Identify which cell holds the provided text, then report its (X, Y) central coordinate. 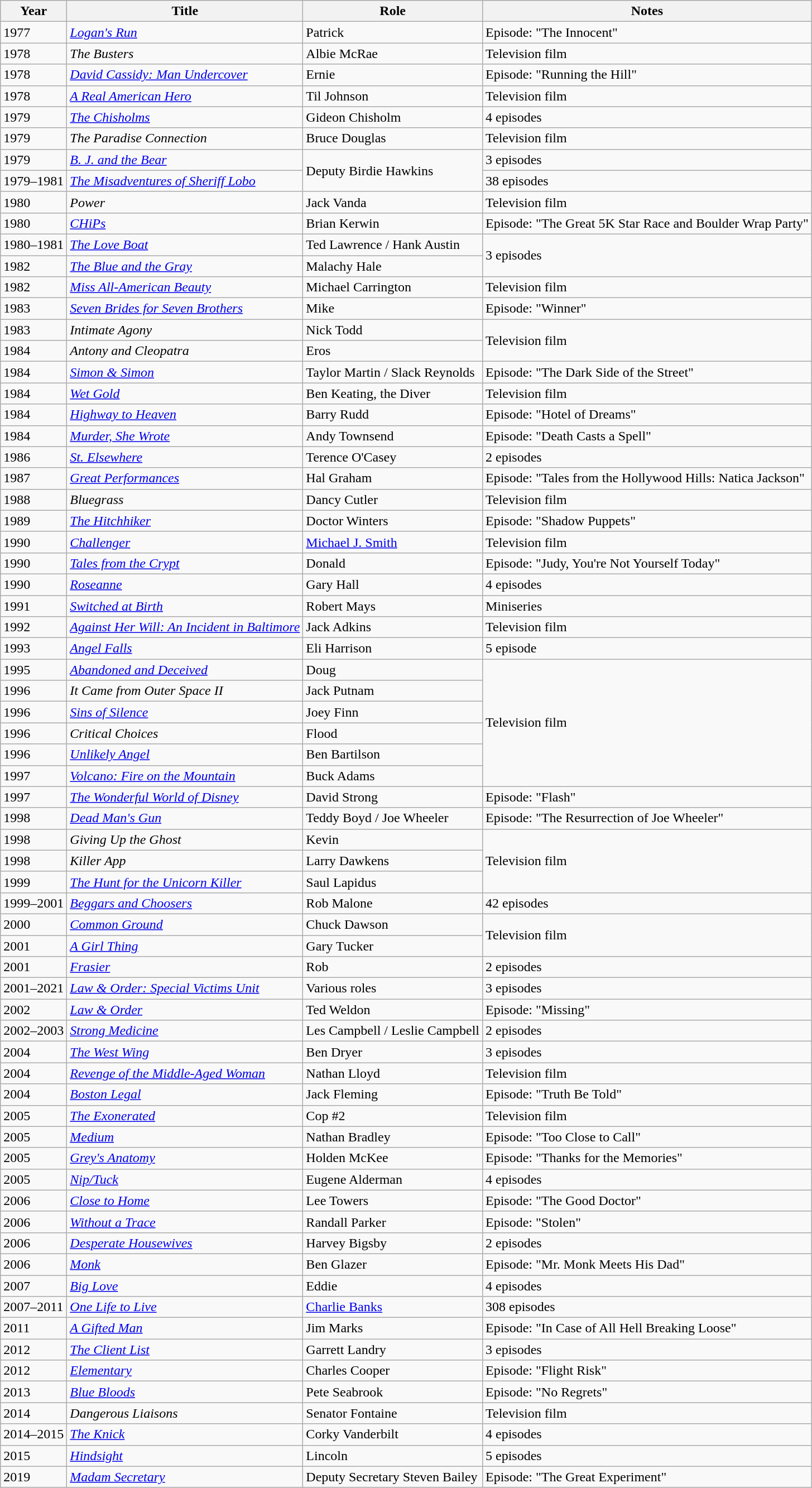
The Knick (185, 1434)
Randall Parker (393, 1222)
Volcano: Fire on the Mountain (185, 776)
Boston Legal (185, 1095)
Episode: "Stolen" (647, 1222)
Role (393, 11)
Blue Bloods (185, 1392)
Episode: "Shadow Puppets" (647, 521)
Michael J. Smith (393, 542)
Eddie (393, 1285)
1993 (33, 649)
Power (185, 202)
Cop #2 (393, 1116)
Charlie Banks (393, 1307)
Hal Graham (393, 478)
Episode: "In Case of All Hell Breaking Loose" (647, 1328)
Switched at Birth (185, 606)
Revenge of the Middle-Aged Woman (185, 1073)
Albie McRae (393, 54)
Jack Putnam (393, 691)
Strong Medicine (185, 1031)
Episode: "The Great 5K Star Race and Boulder Wrap Party" (647, 223)
Episode: "Too Close to Call" (647, 1137)
CHiPs (185, 223)
2007 (33, 1285)
Gary Hall (393, 584)
Monk (185, 1264)
The Wonderful World of Disney (185, 797)
Les Campbell / Leslie Campbell (393, 1031)
5 episodes (647, 1456)
Highway to Heaven (185, 415)
Notes (647, 11)
Teddy Boyd / Joe Wheeler (393, 818)
Miss All-American Beauty (185, 287)
Sins of Silence (185, 712)
Episode: "Tales from the Hollywood Hills: Natica Jackson" (647, 478)
Ted Lawrence / Hank Austin (393, 244)
Intimate Agony (185, 330)
2002–2003 (33, 1031)
The Hitchhiker (185, 521)
St. Elsewhere (185, 457)
Eugene Alderman (393, 1179)
Ben Keating, the Diver (393, 393)
1992 (33, 627)
Year (33, 11)
Episode: "Truth Be Told" (647, 1095)
The West Wing (185, 1052)
Ted Weldon (393, 1010)
5 episode (647, 649)
Saul Lapidus (393, 882)
Terence O'Casey (393, 457)
Episode: "The Good Doctor" (647, 1201)
David Strong (393, 797)
Deputy Birdie Hawkins (393, 170)
The Exonerated (185, 1116)
Taylor Martin / Slack Reynolds (393, 372)
Episode: "Hotel of Dreams" (647, 415)
Barry Rudd (393, 415)
Nick Todd (393, 330)
Common Ground (185, 924)
Andy Townsend (393, 436)
Senator Fontaine (393, 1413)
Wet Gold (185, 393)
Killer App (185, 861)
Title (185, 11)
Nathan Bradley (393, 1137)
Elementary (185, 1371)
Close to Home (185, 1201)
Desperate Housewives (185, 1243)
1989 (33, 521)
Seven Brides for Seven Brothers (185, 309)
Various roles (393, 988)
Angel Falls (185, 649)
The Hunt for the Unicorn Killer (185, 882)
Tales from the Crypt (185, 563)
2007–2011 (33, 1307)
The Chisholms (185, 117)
Bruce Douglas (393, 138)
2002 (33, 1010)
Episode: "Winner" (647, 309)
The Misadventures of Sheriff Lobo (185, 181)
1986 (33, 457)
Holden McKee (393, 1158)
It Came from Outer Space II (185, 691)
Dead Man's Gun (185, 818)
Ben Glazer (393, 1264)
Episode: "The Great Experiment" (647, 1477)
2014–2015 (33, 1434)
1995 (33, 670)
Charles Cooper (393, 1371)
Nathan Lloyd (393, 1073)
Against Her Will: An Incident in Baltimore (185, 627)
Episode: "Running the Hill" (647, 75)
Episode: "Missing" (647, 1010)
Law & Order: Special Victims Unit (185, 988)
Eli Harrison (393, 649)
2015 (33, 1456)
Kevin (393, 839)
Ben Bartilson (393, 755)
Til Johnson (393, 96)
Donald (393, 563)
Hindsight (185, 1456)
Brian Kerwin (393, 223)
Giving Up the Ghost (185, 839)
Lee Towers (393, 1201)
Buck Adams (393, 776)
Great Performances (185, 478)
Episode: "The Dark Side of the Street" (647, 372)
Eros (393, 351)
Beggars and Choosers (185, 903)
1987 (33, 478)
Doctor Winters (393, 521)
Jack Fleming (393, 1095)
1991 (33, 606)
Episode: "The Resurrection of Joe Wheeler" (647, 818)
Jack Vanda (393, 202)
Chuck Dawson (393, 924)
2013 (33, 1392)
Law & Order (185, 1010)
Logan's Run (185, 32)
The Paradise Connection (185, 138)
One Life to Live (185, 1307)
Miniseries (647, 606)
Lincoln (393, 1456)
Larry Dawkens (393, 861)
Episode: "Judy, You're Not Yourself Today" (647, 563)
1977 (33, 32)
38 episodes (647, 181)
David Cassidy: Man Undercover (185, 75)
1999–2001 (33, 903)
Episode: "Flash" (647, 797)
1979–1981 (33, 181)
Without a Trace (185, 1222)
42 episodes (647, 903)
Jack Adkins (393, 627)
B. J. and the Bear (185, 160)
Medium (185, 1137)
2000 (33, 924)
2001–2021 (33, 988)
Flood (393, 733)
Episode: "Thanks for the Memories" (647, 1158)
Jim Marks (393, 1328)
Episode: "Mr. Monk Meets His Dad" (647, 1264)
Critical Choices (185, 733)
2019 (33, 1477)
Simon & Simon (185, 372)
Corky Vanderbilt (393, 1434)
Gideon Chisholm (393, 117)
Roseanne (185, 584)
Murder, She Wrote (185, 436)
Mike (393, 309)
Episode: "Flight Risk" (647, 1371)
Dangerous Liaisons (185, 1413)
Gary Tucker (393, 946)
2011 (33, 1328)
Bluegrass (185, 500)
Joey Finn (393, 712)
Rob Malone (393, 903)
Harvey Bigsby (393, 1243)
1980–1981 (33, 244)
Ben Dryer (393, 1052)
Patrick (393, 32)
Robert Mays (393, 606)
Malachy Hale (393, 266)
Big Love (185, 1285)
Ernie (393, 75)
Deputy Secretary Steven Bailey (393, 1477)
A Girl Thing (185, 946)
Rob (393, 967)
Episode: "No Regrets" (647, 1392)
Abandoned and Deceived (185, 670)
308 episodes (647, 1307)
Antony and Cleopatra (185, 351)
Doug (393, 670)
The Love Boat (185, 244)
Challenger (185, 542)
Episode: "The Innocent" (647, 32)
1999 (33, 882)
The Client List (185, 1350)
Michael Carrington (393, 287)
A Gifted Man (185, 1328)
Madam Secretary (185, 1477)
A Real American Hero (185, 96)
Pete Seabrook (393, 1392)
Episode: "Death Casts a Spell" (647, 436)
The Busters (185, 54)
Dancy Cutler (393, 500)
Unlikely Angel (185, 755)
Garrett Landry (393, 1350)
Frasier (185, 967)
Nip/Tuck (185, 1179)
Grey's Anatomy (185, 1158)
2014 (33, 1413)
The Blue and the Gray (185, 266)
1988 (33, 500)
